Output the (x, y) coordinate of the center of the cell containing the given text.  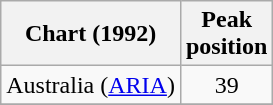
Australia (ARIA) (91, 85)
Chart (1992) (91, 34)
Peakposition (226, 34)
39 (226, 85)
